Extract the [X, Y] coordinate from the center of the cell holding the provided text.  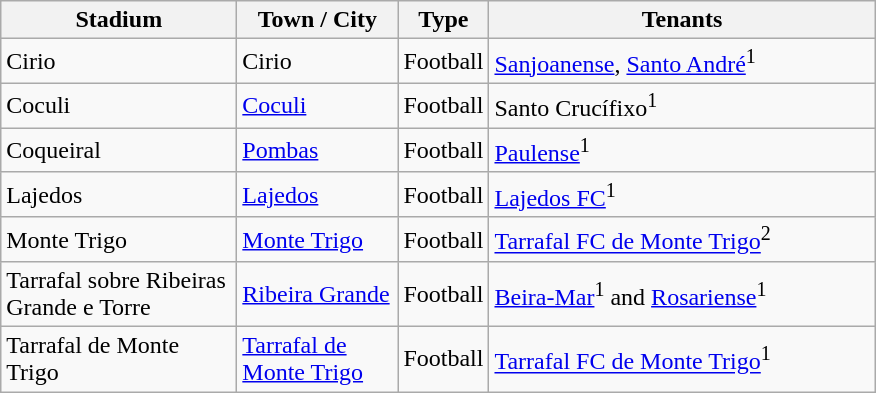
Ribeira Grande [318, 294]
Santo Crucífixo1 [682, 106]
Tenants [682, 20]
Pombas [318, 150]
Tarrafal FC de Monte Trigo1 [682, 360]
Town / City [318, 20]
Tarrafal FC de Monte Trigo2 [682, 240]
Stadium [119, 20]
Sanjoanense, Santo André1 [682, 62]
Paulense1 [682, 150]
Beira-Mar1 and Rosariense1 [682, 294]
Type [444, 20]
Tarrafal sobre Ribeiras Grande e Torre [119, 294]
Coqueiral [119, 150]
Lajedos FC1 [682, 194]
